For the text-containing cell, return its midpoint in [x, y] coordinate format. 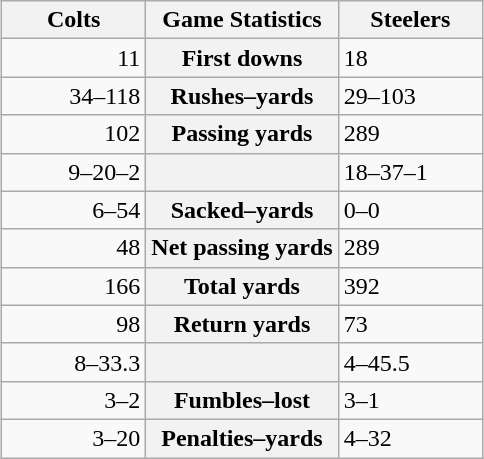
48 [73, 248]
166 [73, 286]
9–20–2 [73, 172]
18–37–1 [410, 172]
102 [73, 134]
98 [73, 324]
Net passing yards [242, 248]
73 [410, 324]
First downs [242, 58]
Return yards [242, 324]
34–118 [73, 96]
6–54 [73, 210]
11 [73, 58]
3–2 [73, 400]
Steelers [410, 20]
Game Statistics [242, 20]
8–33.3 [73, 362]
Total yards [242, 286]
3–20 [73, 438]
Colts [73, 20]
4–45.5 [410, 362]
392 [410, 286]
Passing yards [242, 134]
Sacked–yards [242, 210]
3–1 [410, 400]
Rushes–yards [242, 96]
18 [410, 58]
4–32 [410, 438]
Fumbles–lost [242, 400]
29–103 [410, 96]
Penalties–yards [242, 438]
0–0 [410, 210]
